Detect which cell encompasses the target text, then output its [x, y] center coordinate. 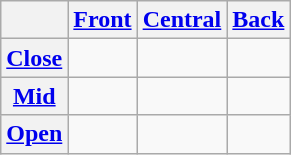
Close [34, 58]
Central [182, 20]
Open [34, 134]
Front [102, 20]
Mid [34, 96]
Back [258, 20]
